From the cell containing the given text, extract its center point as [X, Y] coordinate. 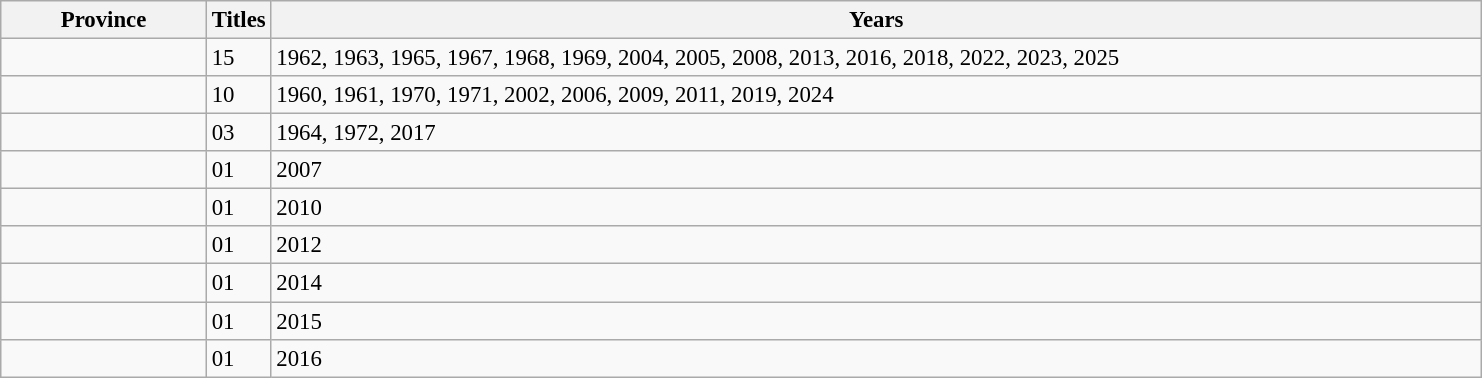
Province [104, 20]
15 [238, 58]
2016 [876, 358]
03 [238, 133]
1964, 1972, 2017 [876, 133]
2015 [876, 321]
2010 [876, 208]
Titles [238, 20]
10 [238, 95]
2014 [876, 283]
1962, 1963, 1965, 1967, 1968, 1969, 2004, 2005, 2008, 2013, 2016, 2018, 2022, 2023, 2025 [876, 58]
2007 [876, 170]
1960, 1961, 1970, 1971, 2002, 2006, 2009, 2011, 2019, 2024 [876, 95]
Years [876, 20]
2012 [876, 245]
